Locate the cell with the specified text and output its [X, Y] center coordinate. 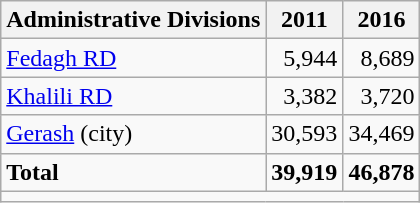
3,720 [382, 96]
39,919 [304, 172]
46,878 [382, 172]
2011 [304, 20]
34,469 [382, 134]
Khalili RD [134, 96]
Total [134, 172]
3,382 [304, 96]
30,593 [304, 134]
2016 [382, 20]
5,944 [304, 58]
Gerash (city) [134, 134]
Administrative Divisions [134, 20]
Fedagh RD [134, 58]
8,689 [382, 58]
